Pinpoint the cell where the given text exists, returning its [x, y] midpoint coordinate. 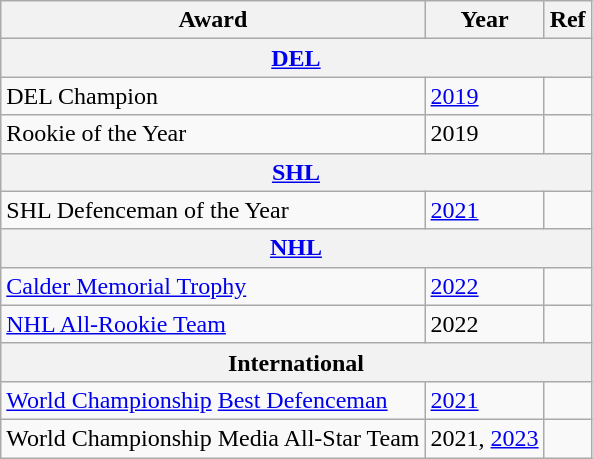
DEL [296, 58]
Rookie of the Year [213, 134]
Ref [568, 20]
World Championship Media All-Star Team [213, 438]
SHL Defenceman of the Year [213, 210]
World Championship Best Defenceman [213, 400]
International [296, 362]
Calder Memorial Trophy [213, 286]
Year [484, 20]
SHL [296, 172]
NHL [296, 248]
DEL Champion [213, 96]
2021, 2023 [484, 438]
NHL All-Rookie Team [213, 324]
Award [213, 20]
